Provide the (X, Y) coordinate of the cell's center where the given text is located.  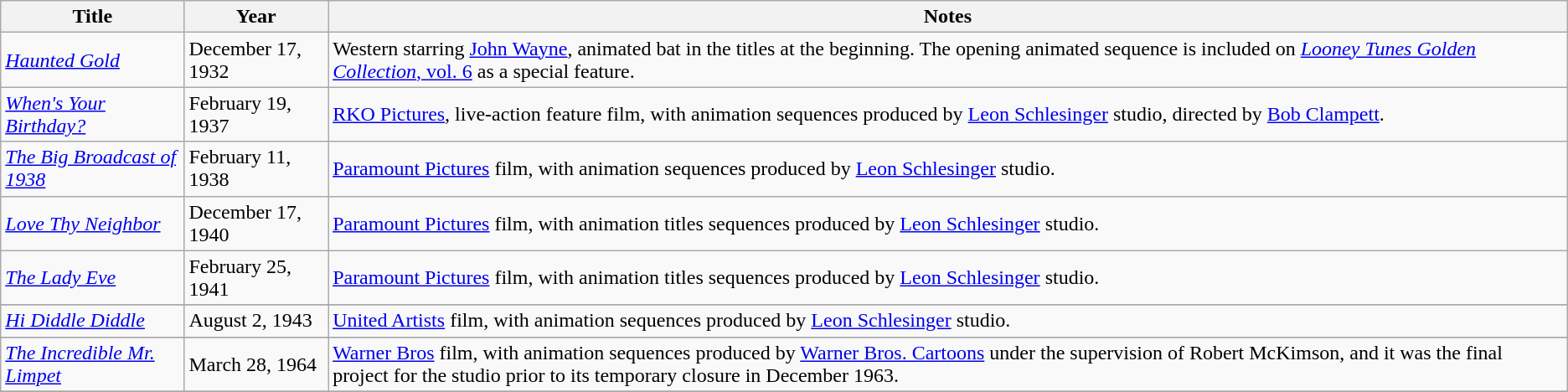
United Artists film, with animation sequences produced by Leon Schlesinger studio. (948, 321)
December 17, 1940 (256, 223)
The Big Broadcast of 1938 (92, 169)
March 28, 1964 (256, 364)
Year (256, 17)
Haunted Gold (92, 60)
Paramount Pictures film, with animation sequences produced by Leon Schlesinger studio. (948, 169)
February 19, 1937 (256, 114)
Love Thy Neighbor (92, 223)
August 2, 1943 (256, 321)
When's Your Birthday? (92, 114)
December 17, 1932 (256, 60)
The Incredible Mr. Limpet (92, 364)
February 11, 1938 (256, 169)
RKO Pictures, live-action feature film, with animation sequences produced by Leon Schlesinger studio, directed by Bob Clampett. (948, 114)
February 25, 1941 (256, 278)
Hi Diddle Diddle (92, 321)
Notes (948, 17)
The Lady Eve (92, 278)
Title (92, 17)
